Scan for the cell matching the given text and deliver its [X, Y] coordinate at center. 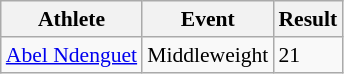
Event [208, 19]
21 [308, 55]
Middleweight [208, 55]
Result [308, 19]
Athlete [72, 19]
Abel Ndenguet [72, 55]
